Provide the (x, y) coordinate of the cell's center where the given text is located.  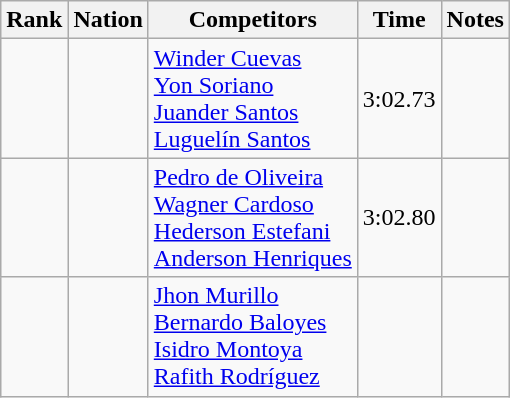
Time (399, 20)
Jhon MurilloBernardo BaloyesIsidro MontoyaRafith Rodríguez (252, 336)
Rank (34, 20)
Pedro de OliveiraWagner CardosoHederson EstefaniAnderson Henriques (252, 218)
Notes (475, 20)
Competitors (252, 20)
Nation (108, 20)
3:02.73 (399, 98)
3:02.80 (399, 218)
Winder CuevasYon SorianoJuander SantosLuguelín Santos (252, 98)
